Provide the (x, y) coordinate of the cell's center where the given text is located.  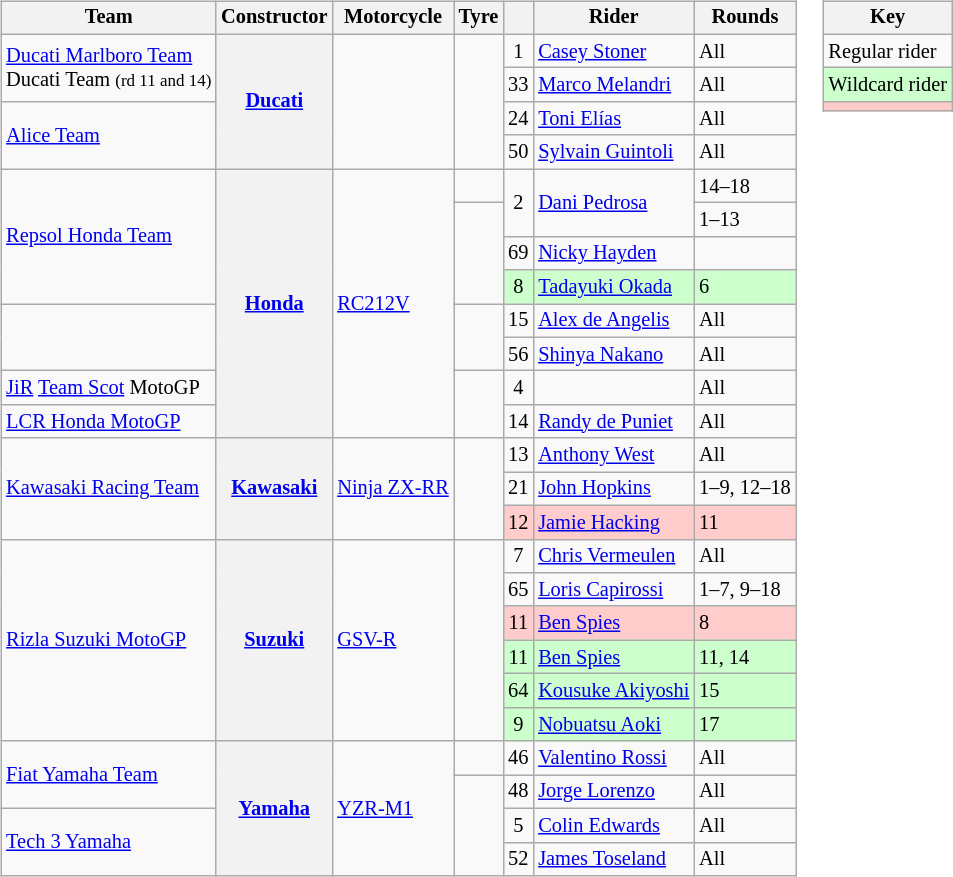
RC212V (392, 304)
5 (518, 825)
Tech 3 Yamaha (108, 842)
Toni Elías (614, 119)
Ducati (274, 102)
Kawasaki (274, 488)
Anthony West (614, 455)
Alice Team (108, 136)
John Hopkins (614, 489)
46 (518, 758)
Honda (274, 304)
Loris Capirossi (614, 590)
48 (518, 792)
52 (518, 859)
Nicky Hayden (614, 253)
Jorge Lorenzo (614, 792)
Yamaha (274, 808)
14–18 (744, 186)
7 (518, 556)
Wildcard rider (888, 85)
Alex de Angelis (614, 321)
11, 14 (744, 657)
YZR-M1 (392, 808)
Key (888, 18)
6 (744, 287)
4 (518, 388)
Randy de Puniet (614, 422)
65 (518, 590)
56 (518, 354)
Rounds (744, 18)
Nobuatsu Aoki (614, 724)
Fiat Yamaha Team (108, 774)
21 (518, 489)
Dani Pedrosa (614, 202)
Motorcycle (392, 18)
Kousuke Akiyoshi (614, 691)
Ducati Marlboro TeamDucati Team (rd 11 and 14) (108, 68)
14 (518, 422)
GSV-R (392, 640)
64 (518, 691)
Sylvain Guintoli (614, 152)
Shinya Nakano (614, 354)
Suzuki (274, 640)
1–9, 12–18 (744, 489)
1–7, 9–18 (744, 590)
24 (518, 119)
Valentino Rossi (614, 758)
Tyre (479, 18)
13 (518, 455)
50 (518, 152)
17 (744, 724)
1–13 (744, 220)
Rizla Suzuki MotoGP (108, 640)
12 (518, 522)
Casey Stoner (614, 51)
Ninja ZX-RR (392, 488)
1 (518, 51)
Tadayuki Okada (614, 287)
9 (518, 724)
Team (108, 18)
Regular rider (888, 51)
JiR Team Scot MotoGP (108, 388)
Kawasaki Racing Team (108, 488)
Marco Melandri (614, 85)
LCR Honda MotoGP (108, 422)
Constructor (274, 18)
Colin Edwards (614, 825)
Chris Vermeulen (614, 556)
Repsol Honda Team (108, 236)
33 (518, 85)
2 (518, 202)
Jamie Hacking (614, 522)
James Toseland (614, 859)
69 (518, 253)
Rider (614, 18)
